Extract the (x, y) coordinate from the center of the cell holding the provided text.  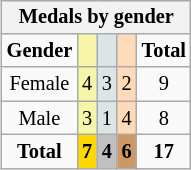
1 (107, 118)
9 (164, 84)
Gender (40, 51)
7 (87, 152)
2 (127, 84)
8 (164, 118)
Male (40, 118)
Female (40, 84)
6 (127, 152)
Medals by gender (96, 17)
17 (164, 152)
